For the text-containing cell, return its midpoint in (x, y) coordinate format. 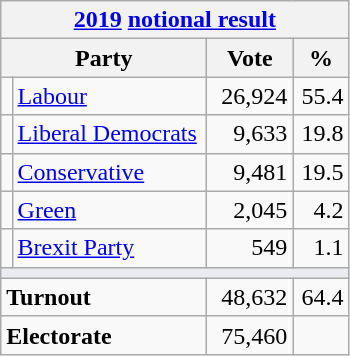
9,481 (250, 172)
64.4 (321, 297)
19.8 (321, 134)
Labour (110, 96)
% (321, 58)
Party (104, 58)
26,924 (250, 96)
Electorate (104, 335)
4.2 (321, 210)
19.5 (321, 172)
Vote (250, 58)
Green (110, 210)
2,045 (250, 210)
Turnout (104, 297)
75,460 (250, 335)
Conservative (110, 172)
9,633 (250, 134)
549 (250, 248)
48,632 (250, 297)
Brexit Party (110, 248)
55.4 (321, 96)
2019 notional result (175, 20)
Liberal Democrats (110, 134)
1.1 (321, 248)
